For the text-containing cell, return its midpoint in [x, y] coordinate format. 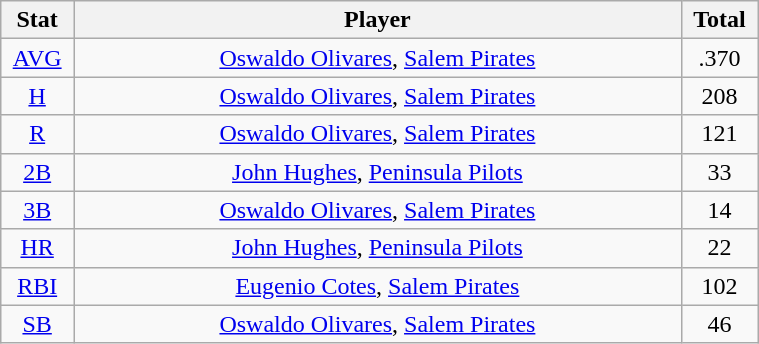
H [38, 96]
208 [719, 96]
Total [719, 20]
Eugenio Cotes, Salem Pirates [378, 286]
RBI [38, 286]
AVG [38, 58]
Player [378, 20]
.370 [719, 58]
33 [719, 172]
102 [719, 286]
SB [38, 324]
Stat [38, 20]
14 [719, 210]
3B [38, 210]
46 [719, 324]
R [38, 134]
HR [38, 248]
22 [719, 248]
121 [719, 134]
2B [38, 172]
